From the cell containing the given text, extract its center point as (X, Y) coordinate. 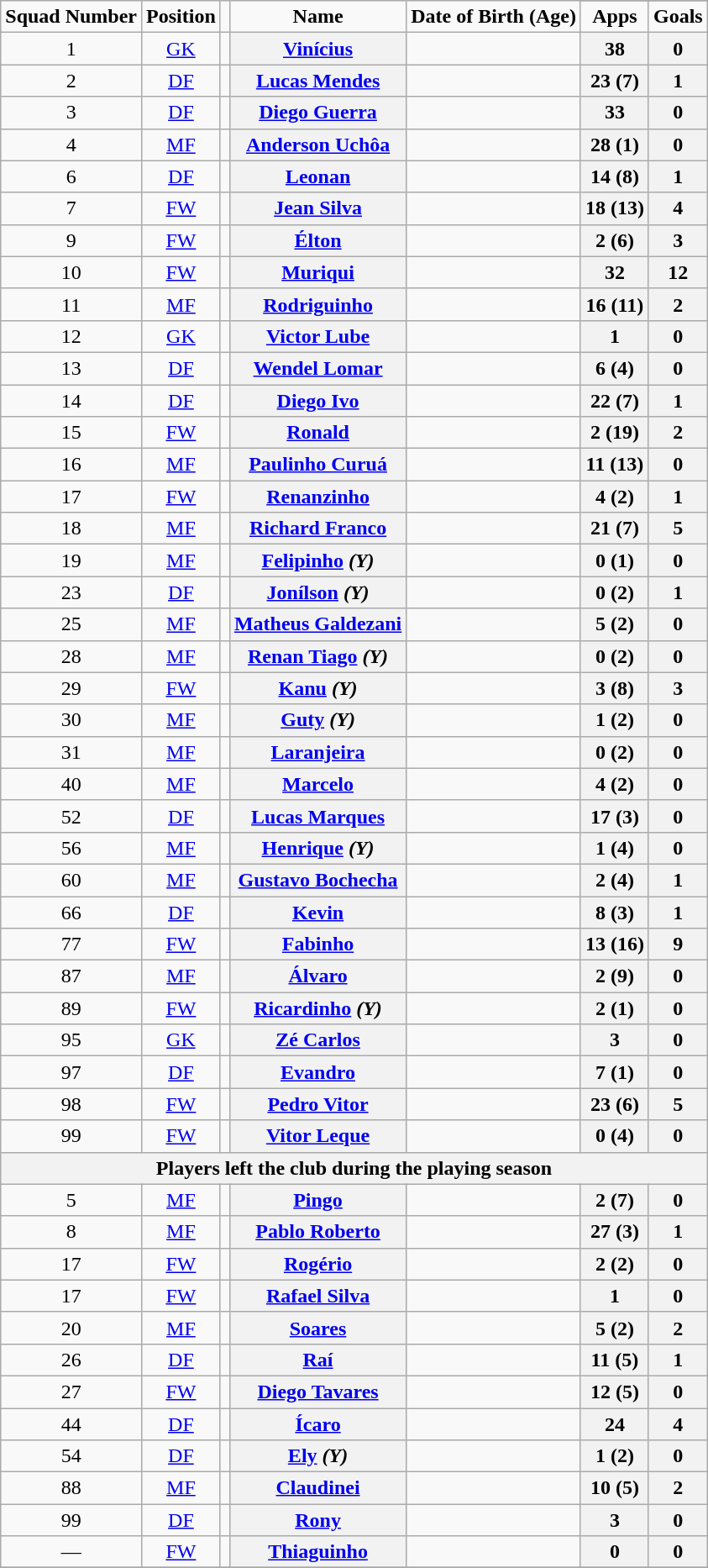
Vitor Leque (317, 1136)
Matheus Galdezani (317, 624)
Evandro (317, 1072)
Renanzinho (317, 497)
Leonan (317, 176)
Jonílson (Y) (317, 592)
16 (71, 465)
23 (71, 592)
Diego Guerra (317, 113)
— (71, 1552)
2 (1) (615, 1008)
12 (5) (615, 1392)
Squad Number (71, 17)
98 (71, 1104)
27 (71, 1392)
30 (71, 720)
24 (615, 1424)
Paulinho Curuá (317, 465)
10 (5) (615, 1488)
Álvaro (317, 976)
Rogério (317, 1264)
11 (5) (615, 1360)
8 (71, 1232)
0 (1) (615, 560)
29 (71, 688)
40 (71, 784)
13 (71, 368)
Ronald (317, 433)
Soares (317, 1328)
25 (71, 624)
18 (13) (615, 208)
Muriqui (317, 272)
26 (71, 1360)
32 (615, 272)
2 (4) (615, 880)
Kevin (317, 912)
Felipinho (Y) (317, 560)
Gustavo Bochecha (317, 880)
88 (71, 1488)
Guty (Y) (317, 720)
97 (71, 1072)
Laranjeira (317, 752)
66 (71, 912)
2 (2) (615, 1264)
Claudinei (317, 1488)
Ely (Y) (317, 1456)
Pablo Roberto (317, 1232)
28 (71, 656)
11 (13) (615, 465)
22 (7) (615, 401)
15 (71, 433)
8 (3) (615, 912)
6 (71, 176)
56 (71, 848)
1 (4) (615, 848)
Kanu (Y) (317, 688)
14 (71, 401)
77 (71, 944)
Diego Tavares (317, 1392)
87 (71, 976)
6 (4) (615, 368)
Vinícius (317, 49)
Raí (317, 1360)
Diego Ivo (317, 401)
60 (71, 880)
95 (71, 1040)
Élton (317, 240)
Pedro Vitor (317, 1104)
33 (615, 113)
Jean Silva (317, 208)
10 (71, 272)
Ricardinho (Y) (317, 1008)
Rodriguinho (317, 304)
21 (7) (615, 529)
54 (71, 1456)
11 (71, 304)
23 (7) (615, 81)
2 (7) (615, 1200)
Apps (615, 17)
Lucas Marques (317, 816)
Marcelo (317, 784)
Fabinho (317, 944)
27 (3) (615, 1232)
Renan Tiago (Y) (317, 656)
0 (4) (615, 1136)
89 (71, 1008)
Henrique (Y) (317, 848)
Thiaguinho (317, 1552)
52 (71, 816)
20 (71, 1328)
38 (615, 49)
2 (19) (615, 433)
18 (71, 529)
7 (71, 208)
28 (1) (615, 145)
3 (8) (615, 688)
Pingo (317, 1200)
Name (317, 17)
Ícaro (317, 1424)
23 (6) (615, 1104)
7 (1) (615, 1072)
Goals (678, 17)
31 (71, 752)
17 (3) (615, 816)
Lucas Mendes (317, 81)
44 (71, 1424)
Wendel Lomar (317, 368)
Date of Birth (Age) (494, 17)
Victor Lube (317, 336)
14 (8) (615, 176)
Rony (317, 1520)
19 (71, 560)
Players left the club during the playing season (354, 1168)
Zé Carlos (317, 1040)
Richard Franco (317, 529)
2 (6) (615, 240)
16 (11) (615, 304)
13 (16) (615, 944)
Position (181, 17)
Rafael Silva (317, 1296)
2 (9) (615, 976)
Anderson Uchôa (317, 145)
